Locate the cell with the specified text and output its [x, y] center coordinate. 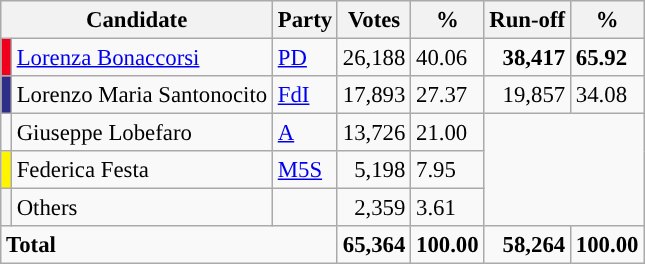
65.92 [606, 58]
26,188 [374, 58]
58,264 [528, 245]
Party [304, 20]
PD [304, 58]
34.08 [606, 95]
65,364 [374, 245]
5,198 [374, 170]
3.61 [448, 208]
Votes [374, 20]
A [304, 133]
13,726 [374, 133]
2,359 [374, 208]
40.06 [448, 58]
17,893 [374, 95]
21.00 [448, 133]
19,857 [528, 95]
Giuseppe Lobefaro [142, 133]
Lorenza Bonaccorsi [142, 58]
38,417 [528, 58]
Others [142, 208]
27.37 [448, 95]
Run-off [528, 20]
7.95 [448, 170]
Lorenzo Maria Santonocito [142, 95]
Total [170, 245]
FdI [304, 95]
Candidate [137, 20]
M5S [304, 170]
Federica Festa [142, 170]
